Extract the (x, y) coordinate from the center of the cell holding the provided text.  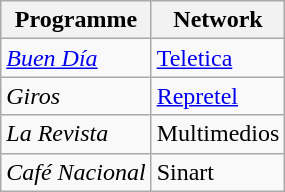
Café Nacional (76, 172)
Giros (76, 96)
Programme (76, 20)
Network (218, 20)
Buen Día (76, 58)
Teletica (218, 58)
Repretel (218, 96)
La Revista (76, 134)
Multimedios (218, 134)
Sinart (218, 172)
